Detect which cell encompasses the target text, then output its (x, y) center coordinate. 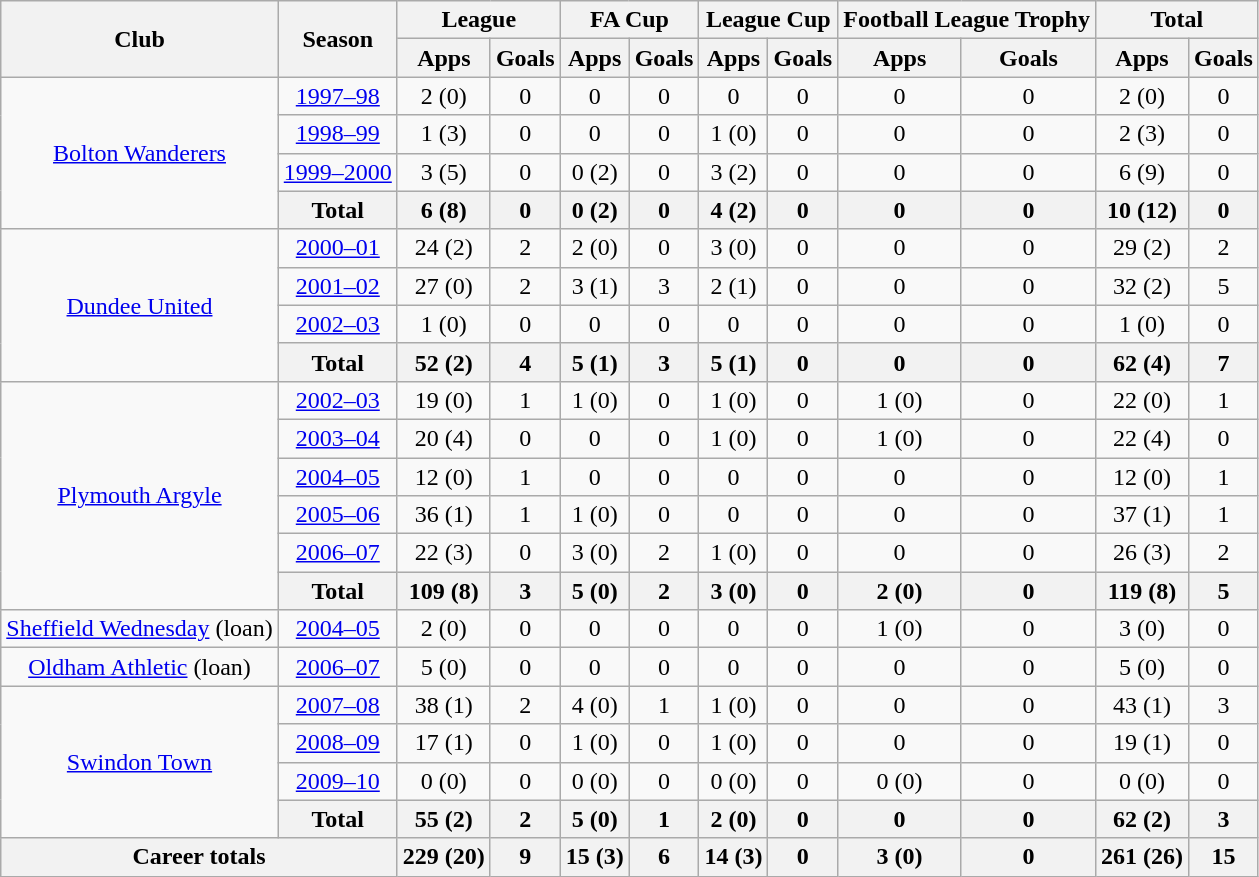
4 (0) (594, 705)
Oldham Athletic (loan) (140, 667)
Club (140, 39)
6 (9) (1142, 172)
2 (3) (1142, 134)
2005–06 (338, 515)
36 (1) (444, 515)
17 (1) (444, 743)
26 (3) (1142, 553)
52 (2) (444, 362)
38 (1) (444, 705)
FA Cup (630, 20)
1 (3) (444, 134)
Dundee United (140, 305)
62 (2) (1142, 819)
4 (525, 362)
Sheffield Wednesday (loan) (140, 629)
14 (3) (734, 857)
22 (3) (444, 553)
6 (8) (444, 210)
2003–04 (338, 438)
Bolton Wanderers (140, 153)
55 (2) (444, 819)
Swindon Town (140, 762)
2008–09 (338, 743)
2000–01 (338, 248)
7 (1224, 362)
League (478, 20)
62 (4) (1142, 362)
229 (20) (444, 857)
3 (5) (444, 172)
3 (1) (594, 286)
10 (12) (1142, 210)
15 (1224, 857)
29 (2) (1142, 248)
19 (0) (444, 400)
2007–08 (338, 705)
15 (3) (594, 857)
6 (664, 857)
19 (1) (1142, 743)
24 (2) (444, 248)
2 (1) (734, 286)
2001–02 (338, 286)
Career totals (200, 857)
109 (8) (444, 591)
22 (0) (1142, 400)
3 (2) (734, 172)
Season (338, 39)
1998–99 (338, 134)
League Cup (768, 20)
119 (8) (1142, 591)
27 (0) (444, 286)
Plymouth Argyle (140, 495)
22 (4) (1142, 438)
261 (26) (1142, 857)
Football League Trophy (967, 20)
9 (525, 857)
37 (1) (1142, 515)
43 (1) (1142, 705)
4 (2) (734, 210)
20 (4) (444, 438)
2009–10 (338, 781)
1999–2000 (338, 172)
1997–98 (338, 96)
32 (2) (1142, 286)
